Locate the cell with the specified text and output its [X, Y] center coordinate. 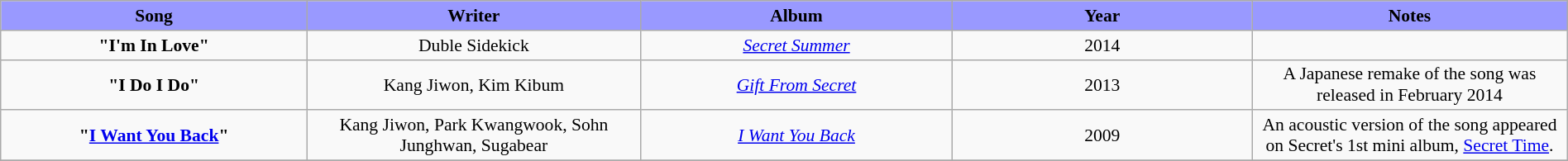
Kang Jiwon, Park Kwangwook, Sohn Junghwan, Sugabear [473, 135]
A Japanese remake of the song was released in February 2014 [1410, 84]
Year [1102, 16]
"I Want You Back" [154, 135]
I Want You Back [796, 135]
Secret Summer [796, 45]
Duble Sidekick [473, 45]
2009 [1102, 135]
"I Do I Do" [154, 84]
An acoustic version of the song appeared on Secret's 1st mini album, Secret Time. [1410, 135]
Gift From Secret [796, 84]
2014 [1102, 45]
Kang Jiwon, Kim Kibum [473, 84]
Album [796, 16]
"I'm In Love" [154, 45]
Writer [473, 16]
Notes [1410, 16]
Song [154, 16]
2013 [1102, 84]
